Return the [x, y] coordinate for the center point of the cell that contains the specified text.  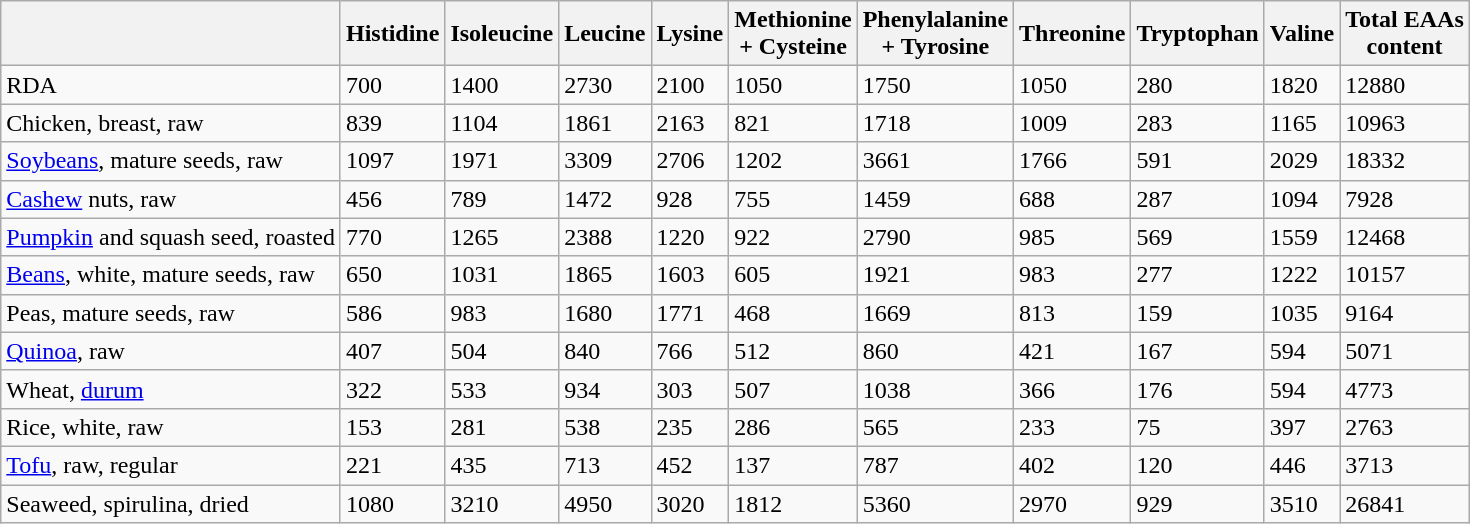
1080 [392, 503]
1265 [502, 237]
839 [392, 123]
586 [392, 313]
507 [793, 389]
770 [392, 237]
18332 [1405, 161]
700 [392, 85]
1861 [605, 123]
2706 [690, 161]
650 [392, 275]
Rice, white, raw [171, 427]
3713 [1405, 465]
1094 [1302, 199]
1820 [1302, 85]
821 [793, 123]
591 [1198, 161]
397 [1302, 427]
985 [1072, 237]
407 [392, 351]
Phenylalanine+ Tyrosine [935, 34]
159 [1198, 313]
512 [793, 351]
277 [1198, 275]
Wheat, durum [171, 389]
2790 [935, 237]
1766 [1072, 161]
435 [502, 465]
Threonine [1072, 34]
1669 [935, 313]
286 [793, 427]
565 [935, 427]
538 [605, 427]
Leucine [605, 34]
1009 [1072, 123]
1222 [1302, 275]
Chicken, breast, raw [171, 123]
Isoleucine [502, 34]
1459 [935, 199]
928 [690, 199]
1031 [502, 275]
533 [502, 389]
2163 [690, 123]
3020 [690, 503]
1035 [1302, 313]
Cashew nuts, raw [171, 199]
4773 [1405, 389]
3309 [605, 161]
287 [1198, 199]
934 [605, 389]
929 [1198, 503]
1921 [935, 275]
1400 [502, 85]
221 [392, 465]
Methionine+ Cysteine [793, 34]
813 [1072, 313]
766 [690, 351]
Soybeans, mature seeds, raw [171, 161]
468 [793, 313]
Valine [1302, 34]
446 [1302, 465]
1603 [690, 275]
281 [502, 427]
755 [793, 199]
1971 [502, 161]
Tryptophan [1198, 34]
Seaweed, spirulina, dried [171, 503]
Pumpkin and squash seed, roasted [171, 237]
Lysine [690, 34]
26841 [1405, 503]
280 [1198, 85]
283 [1198, 123]
2730 [605, 85]
12880 [1405, 85]
235 [690, 427]
860 [935, 351]
1165 [1302, 123]
1750 [935, 85]
1865 [605, 275]
922 [793, 237]
120 [1198, 465]
Histidine [392, 34]
10157 [1405, 275]
366 [1072, 389]
1220 [690, 237]
2029 [1302, 161]
1680 [605, 313]
7928 [1405, 199]
2763 [1405, 427]
Quinoa, raw [171, 351]
Peas, mature seeds, raw [171, 313]
153 [392, 427]
2100 [690, 85]
421 [1072, 351]
75 [1198, 427]
3661 [935, 161]
Beans, white, mature seeds, raw [171, 275]
2970 [1072, 503]
3210 [502, 503]
840 [605, 351]
402 [1072, 465]
303 [690, 389]
5360 [935, 503]
1038 [935, 389]
1812 [793, 503]
789 [502, 199]
233 [1072, 427]
2388 [605, 237]
167 [1198, 351]
137 [793, 465]
3510 [1302, 503]
452 [690, 465]
569 [1198, 237]
713 [605, 465]
4950 [605, 503]
Total EAAscontent [1405, 34]
176 [1198, 389]
9164 [1405, 313]
Tofu, raw, regular [171, 465]
1559 [1302, 237]
1104 [502, 123]
787 [935, 465]
12468 [1405, 237]
10963 [1405, 123]
RDA [171, 85]
1097 [392, 161]
688 [1072, 199]
1718 [935, 123]
1771 [690, 313]
504 [502, 351]
605 [793, 275]
5071 [1405, 351]
322 [392, 389]
1472 [605, 199]
456 [392, 199]
1202 [793, 161]
